Determine the [X, Y] coordinate at the center of the cell enclosing the given text.  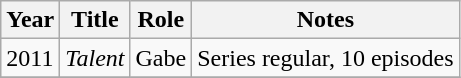
Gabe [161, 58]
Notes [326, 20]
Title [95, 20]
Talent [95, 58]
Year [30, 20]
2011 [30, 58]
Role [161, 20]
Series regular, 10 episodes [326, 58]
